Find where the given text appears and provide that cell's center as (x, y) coordinate. 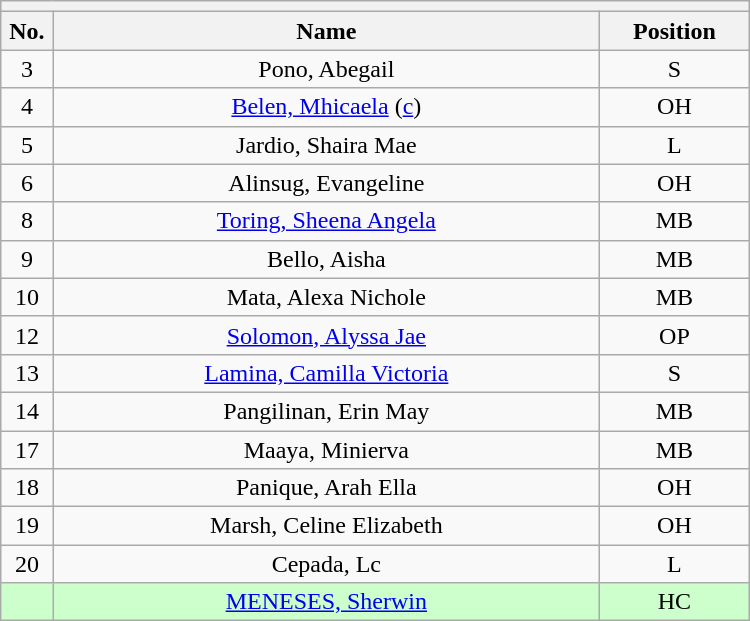
6 (27, 183)
Solomon, Alyssa Jae (326, 335)
Position (675, 31)
Panique, Arah Ella (326, 488)
9 (27, 259)
OP (675, 335)
No. (27, 31)
Marsh, Celine Elizabeth (326, 526)
Mata, Alexa Nichole (326, 297)
Lamina, Camilla Victoria (326, 373)
Pangilinan, Erin May (326, 411)
5 (27, 145)
17 (27, 449)
Toring, Sheena Angela (326, 221)
4 (27, 107)
Name (326, 31)
3 (27, 69)
Cepada, Lc (326, 564)
8 (27, 221)
19 (27, 526)
Pono, Abegail (326, 69)
Alinsug, Evangeline (326, 183)
MENESES, Sherwin (326, 602)
Jardio, Shaira Mae (326, 145)
Belen, Mhicaela (c) (326, 107)
18 (27, 488)
Maaya, Minierva (326, 449)
Bello, Aisha (326, 259)
14 (27, 411)
10 (27, 297)
12 (27, 335)
HC (675, 602)
20 (27, 564)
13 (27, 373)
